Detect which cell encompasses the target text, then output its [x, y] center coordinate. 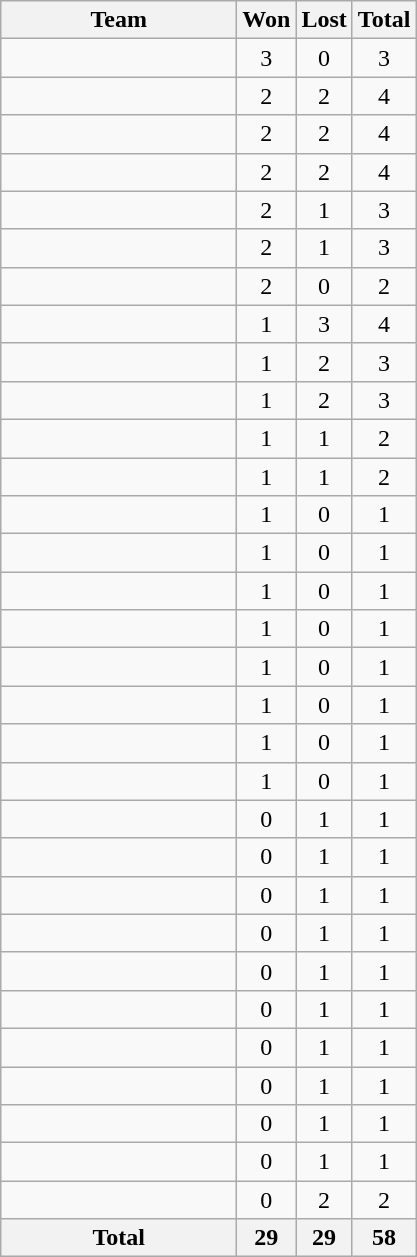
Won [266, 20]
Team [119, 20]
58 [384, 1238]
Lost [324, 20]
